Search for the cell housing the specified text and yield its (x, y) center coordinate. 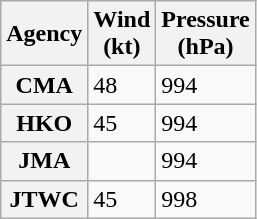
HKO (44, 123)
48 (122, 85)
Agency (44, 34)
Wind(kt) (122, 34)
998 (206, 199)
JMA (44, 161)
JTWC (44, 199)
CMA (44, 85)
Pressure(hPa) (206, 34)
